Capture the cell that displays the provided text and extract its (X, Y) central coordinate. 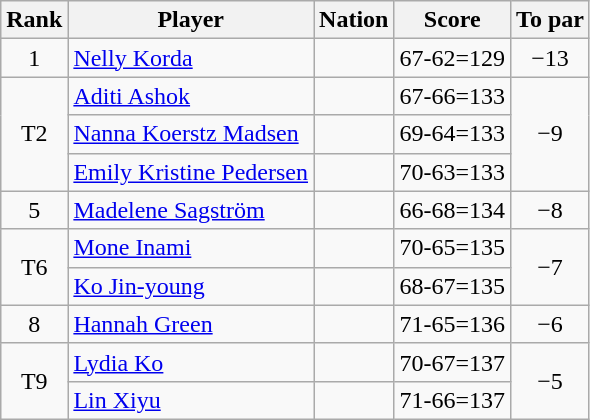
70-63=133 (452, 172)
70-65=135 (452, 248)
67-66=133 (452, 96)
66-68=134 (452, 210)
Madelene Sagström (191, 210)
To par (550, 20)
5 (34, 210)
−7 (550, 267)
8 (34, 324)
71-65=136 (452, 324)
Rank (34, 20)
Player (191, 20)
T2 (34, 134)
Lin Xiyu (191, 400)
Mone Inami (191, 248)
−8 (550, 210)
70-67=137 (452, 362)
T9 (34, 381)
1 (34, 58)
71-66=137 (452, 400)
Aditi Ashok (191, 96)
Nelly Korda (191, 58)
67-62=129 (452, 58)
−5 (550, 381)
Nanna Koerstz Madsen (191, 134)
Hannah Green (191, 324)
−6 (550, 324)
Emily Kristine Pedersen (191, 172)
69-64=133 (452, 134)
Nation (354, 20)
Ko Jin-young (191, 286)
68-67=135 (452, 286)
T6 (34, 267)
Lydia Ko (191, 362)
−13 (550, 58)
Score (452, 20)
−9 (550, 134)
